For the text-containing cell, return its midpoint in (x, y) coordinate format. 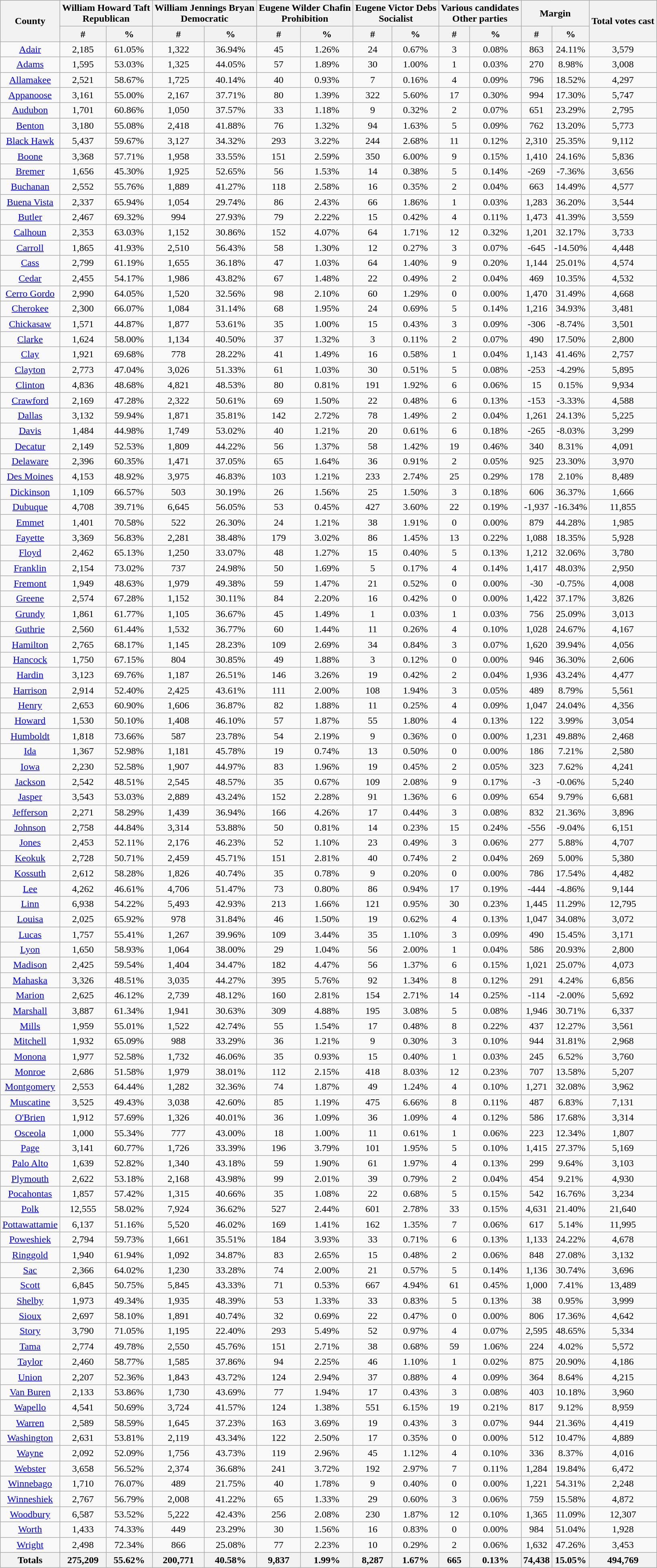
5,747 (623, 95)
50.61% (231, 400)
796 (537, 80)
Ringgold (30, 1255)
9.12% (570, 1407)
275,209 (83, 1560)
1,282 (178, 1087)
0.50% (416, 751)
245 (537, 1056)
50.71% (129, 858)
2,795 (623, 110)
1.30% (327, 248)
76.07% (129, 1484)
7,131 (623, 1102)
67 (279, 278)
53.61% (231, 324)
256 (279, 1514)
5,380 (623, 858)
49.88% (570, 736)
41.93% (129, 248)
1,730 (178, 1392)
7.62% (570, 767)
41.39% (570, 217)
1,433 (83, 1530)
3.02% (327, 538)
48.57% (231, 782)
41.57% (231, 1407)
Wayne (30, 1453)
3.69% (327, 1423)
48.63% (129, 583)
1,571 (83, 324)
14.49% (570, 186)
1,532 (178, 629)
3,975 (178, 477)
178 (537, 477)
2,550 (178, 1346)
52.40% (129, 690)
1,725 (178, 80)
19.84% (570, 1469)
61.05% (129, 49)
26.30% (231, 522)
6,938 (83, 904)
2,799 (83, 263)
6,587 (83, 1514)
1,230 (178, 1270)
2,580 (623, 751)
41.46% (570, 354)
Guthrie (30, 629)
395 (279, 980)
11,855 (623, 507)
3,999 (623, 1301)
18 (279, 1133)
39.94% (570, 644)
3,072 (623, 919)
2,025 (83, 919)
27.93% (231, 217)
48.53% (231, 385)
11.29% (570, 904)
30.86% (231, 233)
-0.75% (570, 583)
Mills (30, 1026)
33.07% (231, 553)
36.18% (231, 263)
336 (537, 1453)
56.79% (129, 1499)
William Jennings BryanDemocratic (205, 14)
4,091 (623, 446)
51.16% (129, 1224)
2,459 (178, 858)
3,141 (83, 1148)
0.84% (416, 644)
9,144 (623, 888)
3.26% (327, 675)
23 (373, 843)
Henry (30, 706)
4,153 (83, 477)
6.52% (570, 1056)
0.36% (416, 736)
Chickasaw (30, 324)
2,396 (83, 461)
1,201 (537, 233)
12.34% (570, 1133)
2,092 (83, 1453)
2,462 (83, 553)
1.36% (416, 797)
7.41% (570, 1285)
8.64% (570, 1377)
0.16% (416, 80)
707 (537, 1072)
2.68% (416, 141)
1,530 (83, 721)
1,843 (178, 1377)
1,410 (537, 156)
1.48% (327, 278)
69.32% (129, 217)
270 (537, 65)
1,595 (83, 65)
667 (373, 1285)
277 (537, 843)
2,552 (83, 186)
39 (373, 1178)
4,482 (623, 873)
66.57% (129, 492)
1,932 (83, 1041)
Cerro Gordo (30, 293)
5,437 (83, 141)
1,181 (178, 751)
2.28% (327, 797)
-114 (537, 995)
1.78% (327, 1484)
1,144 (537, 263)
43.33% (231, 1285)
323 (537, 767)
Marshall (30, 1011)
Plymouth (30, 1178)
1,871 (178, 415)
21.40% (570, 1209)
0.58% (416, 354)
Benton (30, 125)
0.80% (327, 888)
1,857 (83, 1194)
Dallas (30, 415)
2,542 (83, 782)
6.15% (416, 1407)
2,758 (83, 827)
Clarke (30, 339)
3,026 (178, 370)
1,655 (178, 263)
2.74% (416, 477)
-3 (537, 782)
1,092 (178, 1255)
1,064 (178, 950)
4,577 (623, 186)
30.11% (231, 599)
1,749 (178, 431)
Worth (30, 1530)
1,907 (178, 767)
23.78% (231, 736)
2,510 (178, 248)
41 (279, 354)
606 (537, 492)
17.36% (570, 1316)
52.53% (129, 446)
1.69% (327, 568)
11,995 (623, 1224)
1.90% (327, 1163)
6,681 (623, 797)
Hancock (30, 660)
44.28% (570, 522)
863 (537, 49)
4.94% (416, 1285)
Ida (30, 751)
663 (537, 186)
0.71% (416, 1240)
43.34% (231, 1438)
3,369 (83, 538)
1.53% (327, 171)
Various candidatesOther parties (480, 14)
Kossuth (30, 873)
56.83% (129, 538)
1,484 (83, 431)
37.17% (570, 599)
8.98% (570, 65)
2,119 (178, 1438)
55.76% (129, 186)
-556 (537, 827)
2,133 (83, 1392)
195 (373, 1011)
1,666 (623, 492)
6,845 (83, 1285)
36.68% (231, 1469)
322 (373, 95)
1.89% (327, 65)
1.96% (327, 767)
4,707 (623, 843)
36.37% (570, 492)
2,353 (83, 233)
24.98% (231, 568)
58.77% (129, 1362)
7,924 (178, 1209)
601 (373, 1209)
Hamilton (30, 644)
53.18% (129, 1178)
59.67% (129, 141)
44.05% (231, 65)
34.32% (231, 141)
12.27% (570, 1026)
1,401 (83, 522)
67.28% (129, 599)
4.07% (327, 233)
4,821 (178, 385)
0.52% (416, 583)
48 (279, 553)
1,340 (178, 1163)
418 (373, 1072)
4.24% (570, 980)
Van Buren (30, 1392)
60.86% (129, 110)
759 (537, 1499)
5.76% (327, 980)
2,271 (83, 812)
269 (537, 858)
38.48% (231, 538)
5,334 (623, 1331)
Woodbury (30, 1514)
48.68% (129, 385)
2.69% (327, 644)
71.05% (129, 1331)
31.49% (570, 293)
494,769 (623, 1560)
Buchanan (30, 186)
475 (373, 1102)
-645 (537, 248)
192 (373, 1469)
98 (279, 293)
18.35% (570, 538)
5,520 (178, 1224)
54.22% (129, 904)
55.08% (129, 125)
32.17% (570, 233)
2.97% (416, 1469)
58.29% (129, 812)
162 (373, 1224)
52.11% (129, 843)
30.71% (570, 1011)
1,861 (83, 614)
61.44% (129, 629)
146 (279, 675)
24.67% (570, 629)
51.58% (129, 1072)
3,579 (623, 49)
4,008 (623, 583)
Cass (30, 263)
12,307 (623, 1514)
2,168 (178, 1178)
42.93% (231, 904)
38.01% (231, 1072)
65.13% (129, 553)
21,640 (623, 1209)
142 (279, 415)
-14.50% (570, 248)
50.75% (129, 1285)
4.02% (570, 1346)
1,271 (537, 1087)
48.39% (231, 1301)
6,337 (623, 1011)
1,021 (537, 965)
1,940 (83, 1255)
2.65% (327, 1255)
119 (279, 1453)
Howard (30, 721)
Dubuque (30, 507)
6,137 (83, 1224)
1,865 (83, 248)
34.08% (570, 919)
1,921 (83, 354)
46.10% (231, 721)
469 (537, 278)
1.42% (416, 446)
5,572 (623, 1346)
Madison (30, 965)
11.09% (570, 1514)
1,322 (178, 49)
65.92% (129, 919)
Jasper (30, 797)
786 (537, 873)
Adams (30, 65)
2.23% (327, 1545)
1,946 (537, 1011)
46.12% (129, 995)
2,773 (83, 370)
1,585 (178, 1362)
44.98% (129, 431)
39.71% (129, 507)
2,728 (83, 858)
84 (279, 599)
1,809 (178, 446)
3,896 (623, 812)
2,686 (83, 1072)
1,520 (178, 293)
8,959 (623, 1407)
527 (279, 1209)
20.93% (570, 950)
2,498 (83, 1545)
48.12% (231, 995)
1,958 (178, 156)
101 (373, 1148)
651 (537, 110)
47.04% (129, 370)
1,136 (537, 1270)
1,807 (623, 1133)
1,935 (178, 1301)
85 (279, 1102)
Totals (30, 1560)
Warren (30, 1423)
2,460 (83, 1362)
1,973 (83, 1301)
4,872 (623, 1499)
1.97% (416, 1163)
County (30, 21)
3.44% (327, 935)
817 (537, 1407)
23.30% (570, 461)
241 (279, 1469)
1.27% (327, 553)
4,262 (83, 888)
Greene (30, 599)
28.23% (231, 644)
4,419 (623, 1423)
3,826 (623, 599)
196 (279, 1148)
0.21% (495, 1407)
37.05% (231, 461)
45.30% (129, 171)
1,522 (178, 1026)
1.71% (416, 233)
3,696 (623, 1270)
1,624 (83, 339)
32.56% (231, 293)
737 (178, 568)
3.99% (570, 721)
36.62% (231, 1209)
Palo Alto (30, 1163)
22.40% (231, 1331)
2,560 (83, 629)
46.23% (231, 843)
2,622 (83, 1178)
5,240 (623, 782)
Audubon (30, 110)
66 (373, 202)
58.00% (129, 339)
48.65% (570, 1331)
1,826 (178, 873)
2,169 (83, 400)
37.86% (231, 1362)
756 (537, 614)
41.88% (231, 125)
Washington (30, 1438)
Jones (30, 843)
Eugene Wilder ChafinProhibition (305, 14)
53.86% (129, 1392)
54 (279, 736)
1.04% (327, 950)
8.03% (416, 1072)
35.81% (231, 415)
36.67% (231, 614)
3.79% (327, 1148)
1.34% (416, 980)
32 (279, 1316)
Allamakee (30, 80)
49.78% (129, 1346)
Iowa (30, 767)
1.45% (416, 538)
-0.06% (570, 782)
27.08% (570, 1255)
5,225 (623, 415)
45.71% (231, 858)
1.99% (327, 1560)
5,836 (623, 156)
4,889 (623, 1438)
18.52% (570, 80)
Webster (30, 1469)
20.90% (570, 1362)
46.02% (231, 1224)
1,726 (178, 1148)
9,112 (623, 141)
60.90% (129, 706)
3.93% (327, 1240)
522 (178, 522)
6,856 (623, 980)
1,756 (178, 1453)
6.00% (416, 156)
1.80% (416, 721)
59.54% (129, 965)
1,408 (178, 721)
103 (279, 477)
2,889 (178, 797)
Jackson (30, 782)
2,467 (83, 217)
31.84% (231, 919)
3,453 (623, 1545)
58.10% (129, 1316)
5,493 (178, 904)
340 (537, 446)
2,366 (83, 1270)
3.08% (416, 1011)
Winnebago (30, 1484)
1,977 (83, 1056)
4,532 (623, 278)
875 (537, 1362)
879 (537, 522)
Johnson (30, 827)
4.47% (327, 965)
73.02% (129, 568)
9.64% (570, 1163)
6,645 (178, 507)
Decatur (30, 446)
61.77% (129, 614)
4,836 (83, 385)
56.43% (231, 248)
587 (178, 736)
0.38% (416, 171)
166 (279, 812)
51.47% (231, 888)
49.43% (129, 1102)
1,283 (537, 202)
Poweshiek (30, 1240)
43.69% (231, 1392)
31.81% (570, 1041)
1,936 (537, 675)
1,315 (178, 1194)
454 (537, 1178)
1,415 (537, 1148)
3,543 (83, 797)
4,708 (83, 507)
777 (178, 1133)
25.08% (231, 1545)
2,167 (178, 95)
0.88% (416, 1377)
54.17% (129, 278)
Monroe (30, 1072)
1,656 (83, 171)
26 (279, 492)
1.38% (327, 1407)
40.50% (231, 339)
37.57% (231, 110)
3,481 (623, 309)
984 (537, 1530)
1,757 (83, 935)
1,470 (537, 293)
57.71% (129, 156)
34.93% (570, 309)
2,765 (83, 644)
32.36% (231, 1087)
1.19% (327, 1102)
Dickinson (30, 492)
73.66% (129, 736)
43.73% (231, 1453)
213 (279, 904)
8.37% (570, 1453)
O'Brien (30, 1117)
804 (178, 660)
1,088 (537, 538)
55.01% (129, 1026)
71 (279, 1285)
43.98% (231, 1178)
45.76% (231, 1346)
4,574 (623, 263)
Mitchell (30, 1041)
4,678 (623, 1240)
169 (279, 1224)
0.44% (416, 812)
58.93% (129, 950)
5,207 (623, 1072)
Sioux (30, 1316)
Union (30, 1377)
3,326 (83, 980)
Cedar (30, 278)
832 (537, 812)
2,950 (623, 568)
Marion (30, 995)
2,455 (83, 278)
503 (178, 492)
1.44% (327, 629)
1,054 (178, 202)
6,472 (623, 1469)
1,710 (83, 1484)
4,356 (623, 706)
299 (537, 1163)
118 (279, 186)
2,757 (623, 354)
4,016 (623, 1453)
182 (279, 965)
20 (373, 431)
8.79% (570, 690)
40.66% (231, 1194)
4,706 (178, 888)
1.40% (416, 263)
233 (373, 477)
551 (373, 1407)
13.20% (570, 125)
67.15% (129, 660)
3,790 (83, 1331)
1.08% (327, 1194)
3.60% (416, 507)
55.34% (129, 1133)
2,453 (83, 843)
2,310 (537, 141)
33.29% (231, 1041)
34.87% (231, 1255)
3,501 (623, 324)
4,073 (623, 965)
2,794 (83, 1240)
1,661 (178, 1240)
-253 (537, 370)
3,724 (178, 1407)
26.51% (231, 675)
3,760 (623, 1056)
46.61% (129, 888)
30.74% (570, 1270)
112 (279, 1072)
24.16% (570, 156)
17.68% (570, 1117)
59.94% (129, 415)
1,212 (537, 553)
Hardin (30, 675)
1,701 (83, 110)
1.91% (416, 522)
449 (178, 1530)
58.02% (129, 1209)
-8.74% (570, 324)
Louisa (30, 919)
92 (373, 980)
1,134 (178, 339)
1,216 (537, 309)
2,008 (178, 1499)
24.13% (570, 415)
2,374 (178, 1469)
24.11% (570, 49)
36.30% (570, 660)
Humboldt (30, 736)
-306 (537, 324)
44.87% (129, 324)
-1,937 (537, 507)
1,325 (178, 65)
0.97% (416, 1331)
1,284 (537, 1469)
17.50% (570, 339)
2,606 (623, 660)
0.27% (416, 248)
1,326 (178, 1117)
186 (537, 751)
36.20% (570, 202)
3,525 (83, 1102)
2.19% (327, 736)
2.50% (327, 1438)
Delaware (30, 461)
3,368 (83, 156)
99 (279, 1178)
Harrison (30, 690)
1,143 (537, 354)
37.71% (231, 95)
Clayton (30, 370)
-269 (537, 171)
5,692 (623, 995)
108 (373, 690)
2,207 (83, 1377)
Linn (30, 904)
2,337 (83, 202)
56.05% (231, 507)
Fayette (30, 538)
163 (279, 1423)
74.33% (129, 1530)
-265 (537, 431)
4.26% (327, 812)
3,658 (83, 1469)
9,837 (279, 1560)
2.20% (327, 599)
Wright (30, 1545)
Appanoose (30, 95)
2,521 (83, 80)
Bremer (30, 171)
0.57% (416, 1270)
4,186 (623, 1362)
2.78% (416, 1209)
-2.00% (570, 995)
8,489 (623, 477)
Franklin (30, 568)
Pocahontas (30, 1194)
3,970 (623, 461)
44.97% (231, 767)
1.41% (327, 1224)
46.06% (231, 1056)
1,145 (178, 644)
69.76% (129, 675)
10.47% (570, 1438)
52.65% (231, 171)
1,028 (537, 629)
3,054 (623, 721)
5.00% (570, 858)
35.51% (231, 1240)
654 (537, 797)
2.94% (327, 1377)
4,930 (623, 1178)
44.27% (231, 980)
Pottawattamie (30, 1224)
60.35% (129, 461)
2,589 (83, 1423)
78 (373, 415)
42.60% (231, 1102)
4,668 (623, 293)
25.35% (570, 141)
Calhoun (30, 233)
Clinton (30, 385)
Total votes cast (623, 21)
1,986 (178, 278)
3,103 (623, 1163)
-8.03% (570, 431)
0.91% (416, 461)
1,231 (537, 736)
2.44% (327, 1209)
1.86% (416, 202)
1,818 (83, 736)
57.42% (129, 1194)
8,287 (373, 1560)
1,912 (83, 1117)
70.58% (129, 522)
2,595 (537, 1331)
53.88% (231, 827)
1,471 (178, 461)
Boone (30, 156)
58.67% (129, 80)
0.78% (327, 873)
64.05% (129, 293)
309 (279, 1011)
2,300 (83, 309)
40.14% (231, 80)
665 (454, 1560)
1,959 (83, 1026)
1,925 (178, 171)
66.07% (129, 309)
Black Hawk (30, 141)
1,439 (178, 812)
1,109 (83, 492)
160 (279, 995)
42.74% (231, 1026)
-30 (537, 583)
Eugene Victor DebsSocialist (395, 14)
32.08% (570, 1087)
31.14% (231, 309)
978 (178, 919)
3,171 (623, 935)
2.72% (327, 415)
1.24% (416, 1087)
Monona (30, 1056)
73 (279, 888)
Page (30, 1148)
64.02% (129, 1270)
65.94% (129, 202)
2,553 (83, 1087)
1,645 (178, 1423)
2.25% (327, 1362)
29.74% (231, 202)
3,960 (623, 1392)
Polk (30, 1209)
Shelby (30, 1301)
49.38% (231, 583)
1,473 (537, 217)
2,185 (83, 49)
0.79% (416, 1178)
37.23% (231, 1423)
184 (279, 1240)
1,250 (178, 553)
2,176 (178, 843)
9,934 (623, 385)
Floyd (30, 553)
76 (279, 125)
Cherokee (30, 309)
1.92% (416, 385)
5.60% (416, 95)
121 (373, 904)
2,574 (83, 599)
5,169 (623, 1148)
223 (537, 1133)
4,642 (623, 1316)
33.39% (231, 1148)
617 (537, 1224)
63.03% (129, 233)
10 (373, 1545)
39.96% (231, 935)
3,780 (623, 553)
4,477 (623, 675)
24.22% (570, 1240)
191 (373, 385)
13.58% (570, 1072)
69 (279, 400)
51.04% (570, 1530)
10.35% (570, 278)
1,632 (537, 1545)
4,056 (623, 644)
5,222 (178, 1514)
4,541 (83, 1407)
79 (279, 217)
52.82% (129, 1163)
3,123 (83, 675)
68 (279, 309)
50.10% (129, 721)
7.21% (570, 751)
3,035 (178, 980)
3,656 (623, 171)
2.01% (327, 1178)
25.07% (570, 965)
Davis (30, 431)
3,559 (623, 217)
43.61% (231, 690)
2,468 (623, 736)
6,151 (623, 827)
34 (373, 644)
4,588 (623, 400)
Emmet (30, 522)
53.52% (129, 1514)
1,187 (178, 675)
1.54% (327, 1026)
Clay (30, 354)
2,625 (83, 995)
3,962 (623, 1087)
17.30% (570, 95)
Lee (30, 888)
1,985 (623, 522)
291 (537, 980)
1,133 (537, 1240)
2,767 (83, 1499)
32.06% (570, 553)
Osceola (30, 1133)
38.00% (231, 950)
2,653 (83, 706)
Des Moines (30, 477)
1,404 (178, 965)
230 (373, 1514)
350 (373, 156)
24.04% (570, 706)
3,161 (83, 95)
16.76% (570, 1194)
41.27% (231, 186)
1.39% (327, 95)
54.31% (570, 1484)
61.94% (129, 1255)
Lucas (30, 935)
Margin (555, 14)
542 (537, 1194)
762 (537, 125)
1.29% (416, 293)
1,221 (537, 1484)
Buena Vista (30, 202)
0.24% (495, 827)
15.05% (570, 1560)
2,545 (178, 782)
50.69% (129, 1407)
Butler (30, 217)
5,561 (623, 690)
1,891 (178, 1316)
Mahaska (30, 980)
2.15% (327, 1072)
179 (279, 538)
1,750 (83, 660)
30.85% (231, 660)
6.83% (570, 1102)
1,620 (537, 644)
1,732 (178, 1056)
2,631 (83, 1438)
52.36% (129, 1377)
806 (537, 1316)
0.94% (416, 888)
52.98% (129, 751)
3,561 (623, 1026)
56.52% (129, 1469)
2,281 (178, 538)
1.18% (327, 110)
1.06% (495, 1346)
2,418 (178, 125)
53.81% (129, 1438)
2,322 (178, 400)
5.14% (570, 1224)
27.37% (570, 1148)
0.26% (416, 629)
3,299 (623, 431)
946 (537, 660)
3,008 (623, 65)
47.26% (570, 1545)
25.09% (570, 614)
Grundy (30, 614)
5.88% (570, 843)
4,241 (623, 767)
5,845 (178, 1285)
25.01% (570, 263)
111 (279, 690)
4,448 (623, 248)
1,417 (537, 568)
4,167 (623, 629)
Adair (30, 49)
Scott (30, 1285)
1.67% (416, 1560)
3,234 (623, 1194)
2.22% (327, 217)
2,697 (83, 1316)
1,877 (178, 324)
1,949 (83, 583)
512 (537, 1438)
61.19% (129, 263)
43.18% (231, 1163)
43.00% (231, 1133)
1.64% (327, 461)
12,795 (623, 904)
Tama (30, 1346)
Fremont (30, 583)
5,895 (623, 370)
64.44% (129, 1087)
15.58% (570, 1499)
200,771 (178, 1560)
1,928 (623, 1530)
17.54% (570, 873)
1,267 (178, 935)
68.17% (129, 644)
Lyon (30, 950)
2,990 (83, 293)
0.53% (327, 1285)
46.83% (231, 477)
43.82% (231, 278)
1.26% (327, 49)
Montgomery (30, 1087)
21.75% (231, 1484)
15.45% (570, 935)
1,084 (178, 309)
91 (373, 797)
2,154 (83, 568)
1.66% (327, 904)
49.34% (129, 1301)
224 (537, 1346)
988 (178, 1041)
2,149 (83, 446)
1,445 (537, 904)
2,914 (83, 690)
48.92% (129, 477)
82 (279, 706)
1,639 (83, 1163)
48.03% (570, 568)
4,215 (623, 1377)
Crawford (30, 400)
34.47% (231, 965)
2,774 (83, 1346)
Winneshiek (30, 1499)
3,013 (623, 614)
866 (178, 1545)
3,038 (178, 1102)
0.62% (416, 919)
4.88% (327, 1011)
-7.36% (570, 171)
-444 (537, 888)
-4.86% (570, 888)
45.78% (231, 751)
Carroll (30, 248)
-3.33% (570, 400)
2,612 (83, 873)
47.28% (129, 400)
1,650 (83, 950)
3.22% (327, 141)
42.43% (231, 1514)
5.49% (327, 1331)
154 (373, 995)
60.77% (129, 1148)
1.47% (327, 583)
1,050 (178, 110)
55.62% (129, 1560)
9.79% (570, 797)
74,438 (537, 1560)
Story (30, 1331)
9.21% (570, 1178)
40.58% (231, 1560)
Muscatine (30, 1102)
36.77% (231, 629)
61.34% (129, 1011)
47 (279, 263)
55.00% (129, 95)
3,127 (178, 141)
-4.29% (570, 370)
43.72% (231, 1377)
0.51% (416, 370)
487 (537, 1102)
65.09% (129, 1041)
1,195 (178, 1331)
848 (537, 1255)
5,773 (623, 125)
1,606 (178, 706)
4,631 (537, 1209)
30.63% (231, 1011)
1.35% (416, 1224)
Taylor (30, 1362)
12,555 (83, 1209)
13,489 (623, 1285)
1.12% (416, 1453)
2,248 (623, 1484)
41.22% (231, 1499)
44.84% (129, 827)
40.01% (231, 1117)
1.63% (416, 125)
3,887 (83, 1011)
437 (537, 1026)
Sac (30, 1270)
925 (537, 461)
-16.34% (570, 507)
2,739 (178, 995)
36.87% (231, 706)
3,733 (623, 233)
58.59% (129, 1423)
30.19% (231, 492)
6.66% (416, 1102)
244 (373, 141)
72.34% (129, 1545)
52.09% (129, 1453)
1,422 (537, 599)
778 (178, 354)
33.55% (231, 156)
8.31% (570, 446)
53.02% (231, 431)
0.60% (416, 1499)
2.43% (327, 202)
33.28% (231, 1270)
57.69% (129, 1117)
William Howard TaftRepublican (106, 14)
2,968 (623, 1041)
69.68% (129, 354)
Keokuk (30, 858)
427 (373, 507)
44.22% (231, 446)
-9.04% (570, 827)
1,889 (178, 186)
3.72% (327, 1469)
364 (537, 1377)
1,941 (178, 1011)
58.28% (129, 873)
3,180 (83, 125)
2.58% (327, 186)
0.47% (416, 1316)
59.73% (129, 1240)
-153 (537, 400)
2.59% (327, 156)
1,365 (537, 1514)
2.96% (327, 1453)
Wapello (30, 1407)
3,544 (623, 202)
1,261 (537, 415)
1,105 (178, 614)
0.46% (495, 446)
10.18% (570, 1392)
0.02% (495, 1362)
55.41% (129, 935)
Jefferson (30, 812)
2,230 (83, 767)
1,367 (83, 751)
28.22% (231, 354)
5,928 (623, 538)
4,297 (623, 80)
51.33% (231, 370)
403 (537, 1392)
